Find where the given text appears and provide that cell's center as [x, y] coordinate. 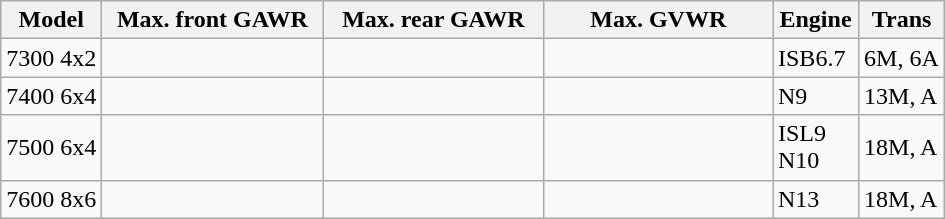
Max. rear GAWR [434, 20]
Max. front GAWR [212, 20]
7300 4x2 [52, 58]
7500 6x4 [52, 148]
N13 [815, 199]
Max. GVWR [658, 20]
Model [52, 20]
7400 6x4 [52, 96]
ISL9 N10 [815, 148]
Engine [815, 20]
7600 8x6 [52, 199]
ISB6.7 [815, 58]
Trans [902, 20]
N9 [815, 96]
13M, A [902, 96]
6M, 6A [902, 58]
